From the cell containing the given text, extract its center point as (X, Y) coordinate. 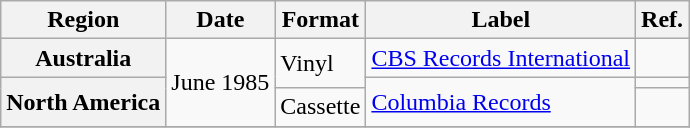
Columbia Records (501, 102)
Format (320, 20)
Australia (84, 58)
Date (220, 20)
Ref. (662, 20)
CBS Records International (501, 58)
Cassette (320, 107)
Region (84, 20)
June 1985 (220, 82)
North America (84, 102)
Label (501, 20)
Vinyl (320, 64)
